Detect which cell encompasses the target text, then output its (X, Y) center coordinate. 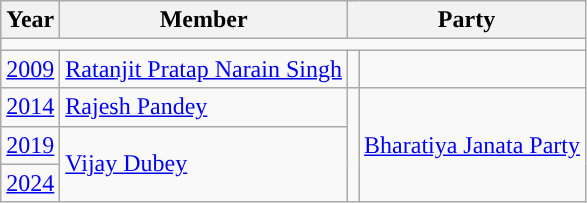
2024 (30, 183)
Bharatiya Janata Party (472, 145)
2019 (30, 145)
Rajesh Pandey (204, 107)
2014 (30, 107)
Vijay Dubey (204, 164)
Member (204, 20)
2009 (30, 69)
Year (30, 20)
Ratanjit Pratap Narain Singh (204, 69)
Party (466, 20)
